Return the [x, y] coordinate for the center point of the cell that contains the specified text.  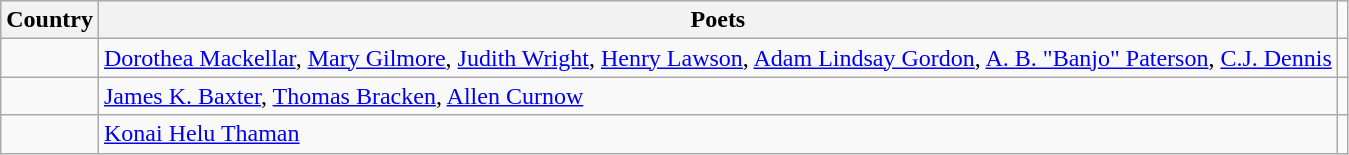
Poets [718, 20]
Dorothea Mackellar, Mary Gilmore, Judith Wright, Henry Lawson, Adam Lindsay Gordon, A. B. "Banjo" Paterson, C.J. Dennis [718, 58]
James K. Baxter, Thomas Bracken, Allen Curnow [718, 96]
Country [50, 20]
Konai Helu Thaman [718, 134]
